Scan for the cell matching the given text and deliver its [x, y] coordinate at center. 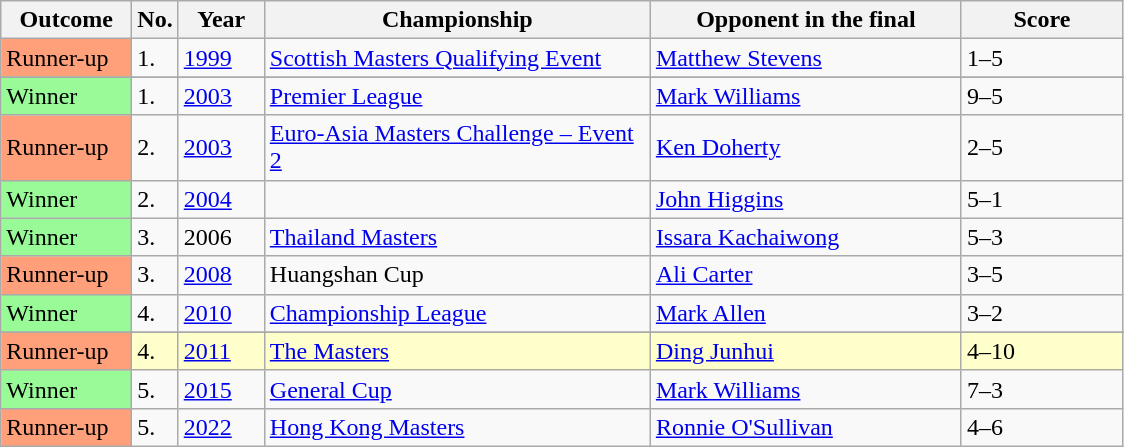
4–6 [1042, 427]
Ding Junhui [806, 351]
Hong Kong Masters [457, 427]
Score [1042, 20]
9–5 [1042, 96]
Outcome [66, 20]
4–10 [1042, 351]
Scottish Masters Qualifying Event [457, 58]
Huangshan Cup [457, 275]
Championship [457, 20]
2015 [221, 389]
Ken Doherty [806, 148]
2008 [221, 275]
Championship League [457, 313]
3–2 [1042, 313]
2011 [221, 351]
5–1 [1042, 199]
Thailand Masters [457, 237]
Premier League [457, 96]
Ali Carter [806, 275]
The Masters [457, 351]
Matthew Stevens [806, 58]
2–5 [1042, 148]
Opponent in the final [806, 20]
1999 [221, 58]
2004 [221, 199]
2010 [221, 313]
3–5 [1042, 275]
Year [221, 20]
John Higgins [806, 199]
Issara Kachaiwong [806, 237]
General Cup [457, 389]
5–3 [1042, 237]
No. [155, 20]
Ronnie O'Sullivan [806, 427]
2006 [221, 237]
Mark Allen [806, 313]
Euro-Asia Masters Challenge – Event 2 [457, 148]
1–5 [1042, 58]
7–3 [1042, 389]
2022 [221, 427]
